Search for the cell housing the specified text and yield its (X, Y) center coordinate. 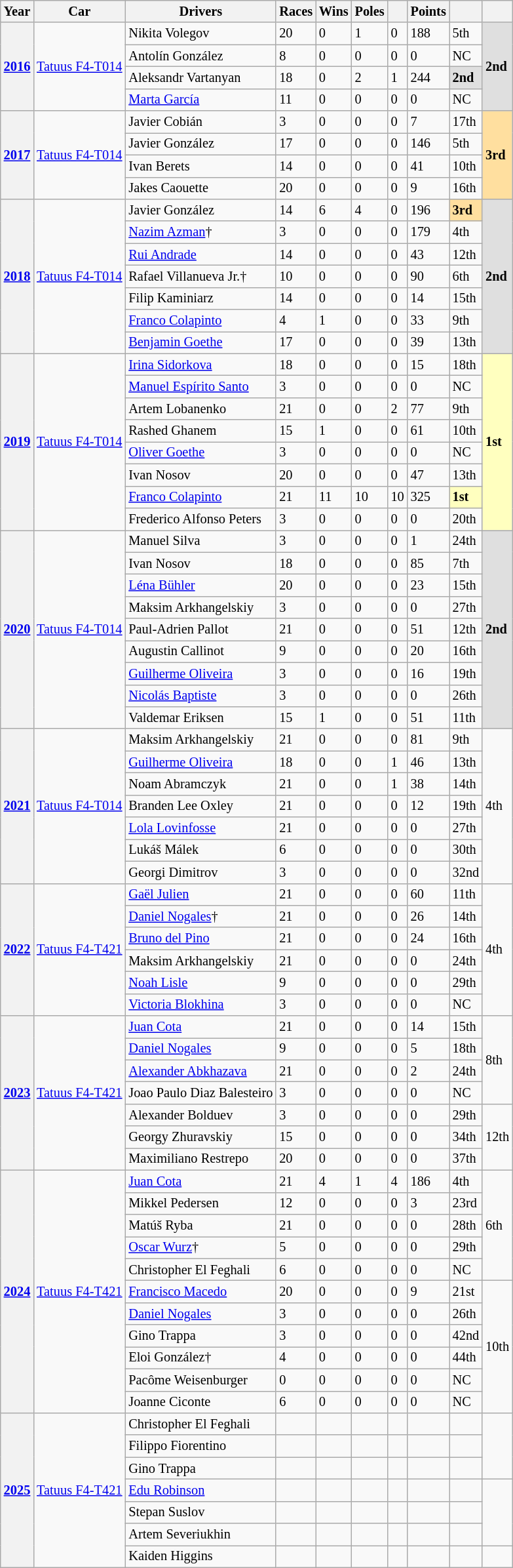
8 (296, 56)
47 (428, 475)
Manuel Silva (200, 541)
2022 (17, 950)
Stepan Suslov (200, 1512)
Valdemar Eriksen (200, 717)
Nicolás Baptiste (200, 696)
42nd (466, 1336)
Irina Sidorkova (200, 365)
28th (466, 1225)
2024 (17, 1291)
Francisco Macedo (200, 1291)
Javier Cobián (200, 122)
Gaël Julien (200, 895)
Rui Andrade (200, 254)
17th (466, 122)
Wins (334, 11)
21st (466, 1291)
2025 (17, 1490)
Nikita Volegov (200, 33)
60 (428, 895)
2023 (17, 1093)
Filip Kaminiarz (200, 298)
Rashed Ghanem (200, 431)
Kaiden Higgins (200, 1556)
Georgy Zhuravskiy (200, 1137)
Noam Abramczyk (200, 784)
Poles (370, 11)
Noah Lisle (200, 982)
Nazim Azman† (200, 232)
Artem Severiukhin (200, 1535)
Aleksandr Vartanyan (200, 77)
34th (466, 1137)
16 (428, 673)
23rd (466, 1203)
Races (296, 11)
2018 (17, 276)
Joanne Ciconte (200, 1402)
Benjamin Goethe (200, 342)
Alexander Bolduev (200, 1115)
37th (466, 1159)
196 (428, 210)
Léna Bühler (200, 585)
Branden Lee Oxley (200, 806)
Eloi González† (200, 1357)
146 (428, 144)
Antolín González (200, 56)
Joao Paulo Diaz Balesteiro (200, 1093)
Maximiliano Restrepo (200, 1159)
Rafael Villanueva Jr.† (200, 276)
90 (428, 276)
179 (428, 232)
2016 (17, 67)
Augustin Callinot (200, 651)
Victoria Blokhina (200, 1005)
Alexander Abkhazava (200, 1071)
20th (466, 519)
Filippo Fiorentino (200, 1446)
Car (79, 11)
244 (428, 77)
Paul-Adrien Pallot (200, 630)
2019 (17, 442)
44th (466, 1357)
Artem Lobanenko (200, 409)
Mikkel Pedersen (200, 1203)
61 (428, 431)
41 (428, 166)
26 (428, 916)
81 (428, 740)
Marta García (200, 100)
2020 (17, 630)
325 (428, 497)
8th (497, 1060)
Bruno del Pino (200, 938)
Manuel Espírito Santo (200, 386)
38 (428, 784)
Jakes Caouette (200, 188)
Lola Lovinfosse (200, 828)
7 (428, 122)
Ivan Berets (200, 166)
7th (466, 563)
188 (428, 33)
23 (428, 585)
Drivers (200, 11)
Oliver Goethe (200, 452)
Year (17, 11)
186 (428, 1181)
2017 (17, 155)
Daniel Nogales† (200, 916)
33 (428, 321)
46 (428, 762)
24 (428, 938)
39 (428, 342)
Oscar Wurz† (200, 1247)
77 (428, 409)
30th (466, 850)
32nd (466, 872)
Edu Robinson (200, 1490)
2021 (17, 806)
Matúš Ryba (200, 1225)
Lukáš Málek (200, 850)
Frederico Alfonso Peters (200, 519)
43 (428, 254)
Georgi Dimitrov (200, 872)
85 (428, 563)
Pacôme Weisenburger (200, 1380)
Points (428, 11)
